Search for the cell housing the specified text and yield its [x, y] center coordinate. 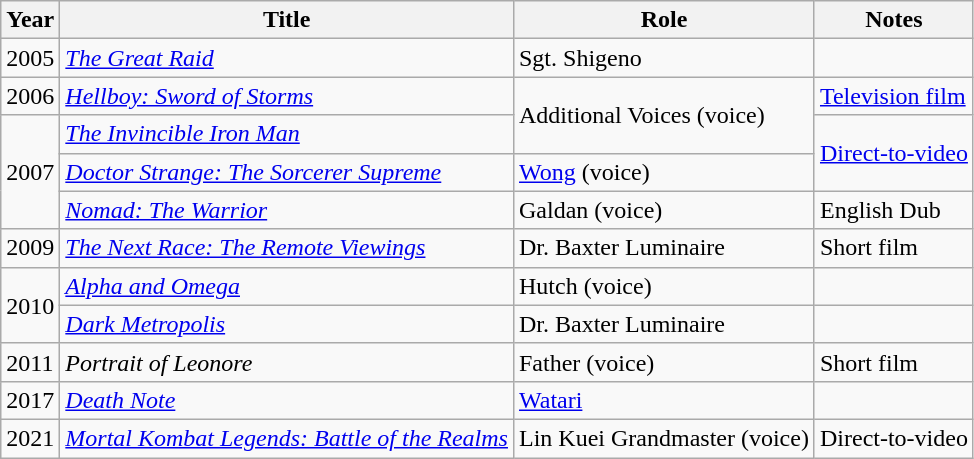
English Dub [894, 210]
Hellboy: Sword of Storms [287, 96]
Death Note [287, 400]
Television film [894, 96]
2005 [30, 58]
Additional Voices (voice) [664, 115]
Wong (voice) [664, 172]
Dark Metropolis [287, 324]
2007 [30, 172]
The Invincible Iron Man [287, 134]
Notes [894, 20]
2009 [30, 248]
Galdan (voice) [664, 210]
Role [664, 20]
The Next Race: The Remote Viewings [287, 248]
Mortal Kombat Legends: Battle of the Realms [287, 438]
Alpha and Omega [287, 286]
2006 [30, 96]
Portrait of Leonore [287, 362]
The Great Raid [287, 58]
Lin Kuei Grandmaster (voice) [664, 438]
Title [287, 20]
2010 [30, 305]
Sgt. Shigeno [664, 58]
Nomad: The Warrior [287, 210]
Year [30, 20]
2021 [30, 438]
2017 [30, 400]
2011 [30, 362]
Father (voice) [664, 362]
Watari [664, 400]
Doctor Strange: The Sorcerer Supreme [287, 172]
Hutch (voice) [664, 286]
